Find where the given text appears and provide that cell's center as (x, y) coordinate. 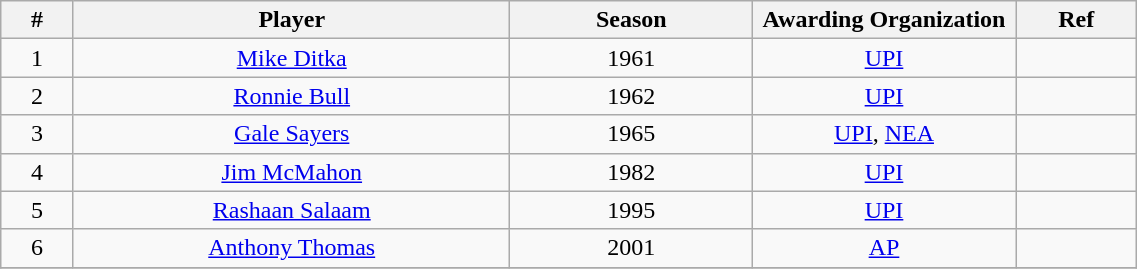
Anthony Thomas (291, 248)
Season (631, 20)
1965 (631, 134)
3 (38, 134)
4 (38, 172)
Jim McMahon (291, 172)
2 (38, 96)
1 (38, 58)
Gale Sayers (291, 134)
UPI, NEA (884, 134)
Awarding Organization (884, 20)
2001 (631, 248)
1961 (631, 58)
AP (884, 248)
Ref (1076, 20)
1995 (631, 210)
1962 (631, 96)
6 (38, 248)
Ronnie Bull (291, 96)
Rashaan Salaam (291, 210)
Mike Ditka (291, 58)
Player (291, 20)
1982 (631, 172)
# (38, 20)
5 (38, 210)
